Detect which cell encompasses the target text, then output its (x, y) center coordinate. 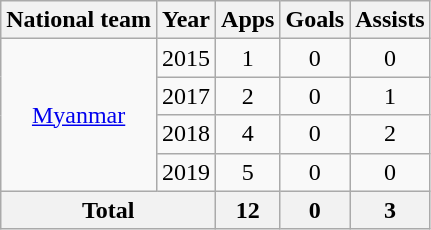
2018 (186, 134)
Myanmar (79, 115)
National team (79, 20)
2019 (186, 172)
2017 (186, 96)
5 (248, 172)
Goals (315, 20)
Assists (390, 20)
Apps (248, 20)
3 (390, 210)
Total (108, 210)
Year (186, 20)
2015 (186, 58)
4 (248, 134)
12 (248, 210)
